From the cell containing the given text, extract its center point as (x, y) coordinate. 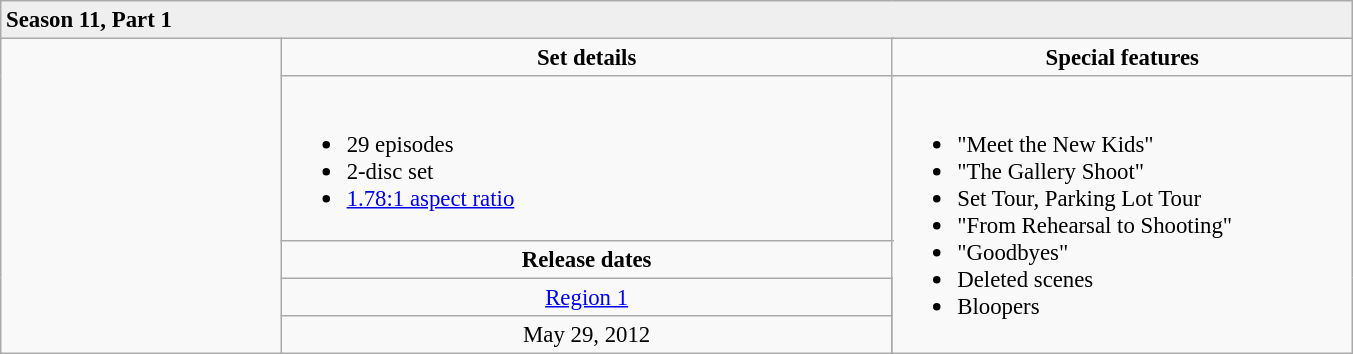
Region 1 (586, 297)
Release dates (586, 259)
"Meet the New Kids""The Gallery Shoot"Set Tour, Parking Lot Tour"From Rehearsal to Shooting""Goodbyes"Deleted scenesBloopers (1122, 214)
May 29, 2012 (586, 334)
29 episodes2-disc set1.78:1 aspect ratio (586, 158)
Special features (1122, 58)
Set details (586, 58)
Season 11, Part 1 (677, 20)
